Provide the [X, Y] coordinate of the cell's center where the given text is located.  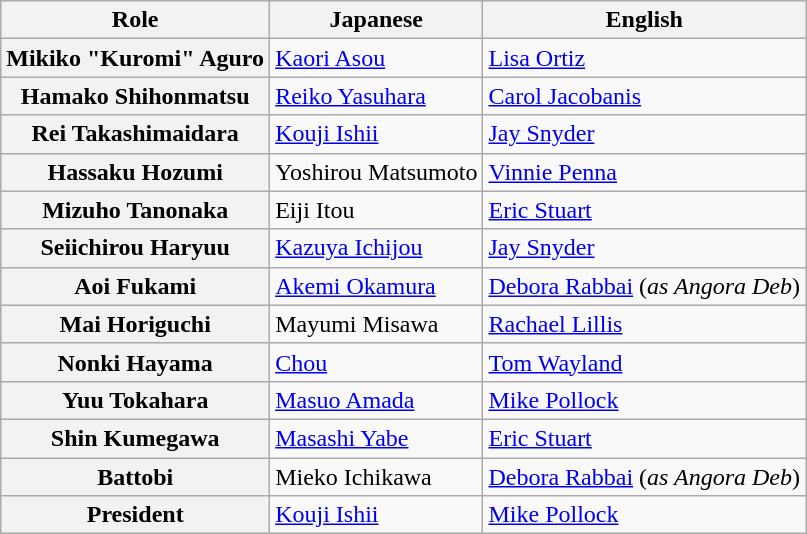
Mayumi Misawa [376, 324]
Chou [376, 362]
Akemi Okamura [376, 286]
Mai Horiguchi [136, 324]
Rei Takashimaidara [136, 134]
Role [136, 20]
Battobi [136, 477]
Yoshirou Matsumoto [376, 172]
Lisa Ortiz [644, 58]
Masashi Yabe [376, 438]
Carol Jacobanis [644, 96]
Eiji Itou [376, 210]
Nonki Hayama [136, 362]
Kaori Asou [376, 58]
Seiichirou Haryuu [136, 248]
Yuu Tokahara [136, 400]
Mikiko "Kuromi" Aguro [136, 58]
Tom Wayland [644, 362]
Japanese [376, 20]
Reiko Yasuhara [376, 96]
Hamako Shihonmatsu [136, 96]
Kazuya Ichijou [376, 248]
Vinnie Penna [644, 172]
Shin Kumegawa [136, 438]
Aoi Fukami [136, 286]
English [644, 20]
Mizuho Tanonaka [136, 210]
Hassaku Hozumi [136, 172]
President [136, 515]
Mieko Ichikawa [376, 477]
Rachael Lillis [644, 324]
Masuo Amada [376, 400]
